Determine the [X, Y] coordinate at the center of the cell enclosing the given text.  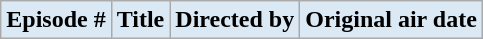
Episode # [56, 20]
Title [140, 20]
Original air date [392, 20]
Directed by [235, 20]
